Determine the [x, y] coordinate at the center of the cell enclosing the given text.  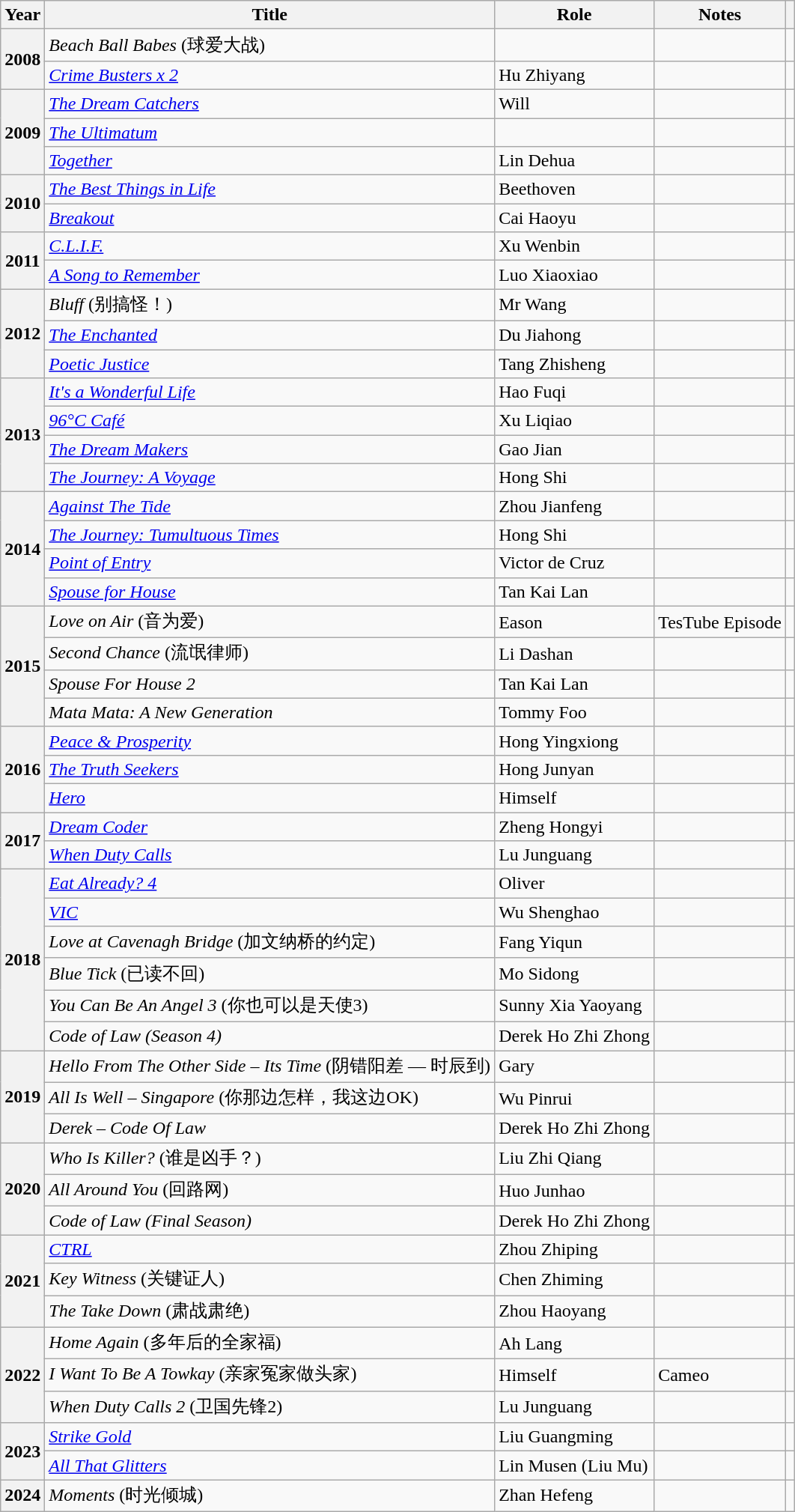
Eason [575, 622]
I Want To Be A Towkay (亲家冤家做头家) [269, 1375]
You Can Be An Angel 3 (你也可以是天使3) [269, 1007]
Zhou Haoyang [575, 1312]
2019 [22, 1096]
Bluff (别搞怪！) [269, 306]
When Duty Calls 2 (卫国先锋2) [269, 1406]
The Ultimatum [269, 133]
Zhan Hefeng [575, 1496]
Together [269, 161]
Gao Jian [575, 449]
Lin Dehua [575, 161]
CTRL [269, 1249]
2018 [22, 960]
Hao Fuqi [575, 392]
Hong Yingxiong [575, 741]
Xu Wenbin [575, 246]
Eat Already? 4 [269, 884]
Wu Shenghao [575, 912]
All That Glitters [269, 1466]
Oliver [575, 884]
Mr Wang [575, 306]
Year [22, 15]
2020 [22, 1189]
Chen Zhiming [575, 1279]
All Is Well – Singapore (你那边怎样，我这边OK) [269, 1098]
Hello From The Other Side – Its Time (阴错阳差 — 时辰到) [269, 1066]
Crime Busters x 2 [269, 75]
Ah Lang [575, 1344]
Cai Haoyu [575, 218]
Tommy Foo [575, 712]
The Truth Seekers [269, 769]
A Song to Remember [269, 275]
The Dream Makers [269, 449]
2010 [22, 204]
2015 [22, 667]
Dream Coder [269, 826]
96°C Café [269, 421]
The Journey: A Voyage [269, 478]
TesTube Episode [720, 622]
Huo Junhao [575, 1191]
The Best Things in Life [269, 189]
Peace & Prosperity [269, 741]
Beethoven [575, 189]
2021 [22, 1281]
2011 [22, 261]
Mo Sidong [575, 974]
Home Again (多年后的全家福) [269, 1344]
Poetic Justice [269, 363]
The Take Down (肃战肃绝) [269, 1312]
When Duty Calls [269, 855]
2009 [22, 132]
Gary [575, 1066]
Point of Entry [269, 563]
Zhou Zhiping [575, 1249]
Role [575, 15]
Tang Zhisheng [575, 363]
Du Jiahong [575, 335]
VIC [269, 912]
Strike Gold [269, 1437]
2017 [22, 840]
Spouse for House [269, 592]
Notes [720, 15]
Liu Zhi Qiang [575, 1159]
Against The Tide [269, 506]
2013 [22, 435]
C.L.I.F. [269, 246]
The Enchanted [269, 335]
2012 [22, 334]
Zhou Jianfeng [575, 506]
2023 [22, 1451]
Code of Law (Season 4) [269, 1036]
Lin Musen (Liu Mu) [575, 1466]
Luo Xiaoxiao [575, 275]
Li Dashan [575, 655]
Spouse For House 2 [269, 684]
Xu Liqiao [575, 421]
Title [269, 15]
Liu Guangming [575, 1437]
Who Is Killer? (谁是凶手？) [269, 1159]
Hero [269, 798]
Mata Mata: A New Generation [269, 712]
Love at Cavenagh Bridge (加文纳桥的约定) [269, 942]
All Around You (回路网) [269, 1191]
Second Chance (流氓律师) [269, 655]
Sunny Xia Yaoyang [575, 1007]
The Dream Catchers [269, 103]
Wu Pinrui [575, 1098]
Blue Tick (已读不回) [269, 974]
The Journey: Tumultuous Times [269, 535]
2014 [22, 549]
Beach Ball Babes (球爱大战) [269, 45]
Hu Zhiyang [575, 75]
2022 [22, 1375]
Fang Yiqun [575, 942]
Hong Junyan [575, 769]
It's a Wonderful Life [269, 392]
Moments (时光倾城) [269, 1496]
2008 [22, 60]
Derek – Code Of Law [269, 1129]
Victor de Cruz [575, 563]
Code of Law (Final Season) [269, 1221]
Key Witness (关键证人) [269, 1279]
Love on Air (音为爱) [269, 622]
2016 [22, 769]
Breakout [269, 218]
Cameo [720, 1375]
Zheng Hongyi [575, 826]
2024 [22, 1496]
Will [575, 103]
